Return the [X, Y] coordinate for the center point of the cell that contains the specified text.  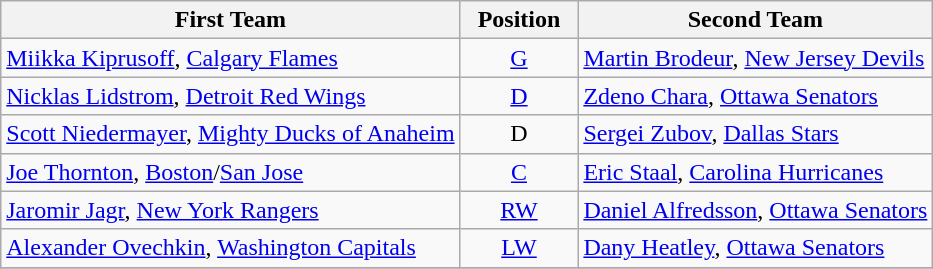
Zdeno Chara, Ottawa Senators [756, 96]
Miikka Kiprusoff, Calgary Flames [230, 58]
C [519, 172]
Sergei Zubov, Dallas Stars [756, 134]
Joe Thornton, Boston/San Jose [230, 172]
Daniel Alfredsson, Ottawa Senators [756, 210]
Nicklas Lidstrom, Detroit Red Wings [230, 96]
LW [519, 248]
Scott Niedermayer, Mighty Ducks of Anaheim [230, 134]
Alexander Ovechkin, Washington Capitals [230, 248]
RW [519, 210]
Jaromir Jagr, New York Rangers [230, 210]
First Team [230, 20]
Dany Heatley, Ottawa Senators [756, 248]
Martin Brodeur, New Jersey Devils [756, 58]
Eric Staal, Carolina Hurricanes [756, 172]
Position [519, 20]
G [519, 58]
Second Team [756, 20]
